Identify which cell holds the provided text, then report its [X, Y] central coordinate. 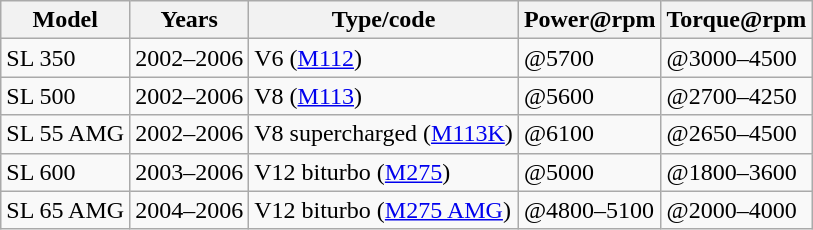
@5600 [590, 96]
SL 500 [66, 96]
V8 supercharged (M113K) [384, 134]
@6100 [590, 134]
Type/code [384, 20]
@2650–4500 [736, 134]
SL 65 AMG [66, 210]
V6 (M112) [384, 58]
SL 350 [66, 58]
Model [66, 20]
Torque@rpm [736, 20]
V8 (M113) [384, 96]
2003–2006 [190, 172]
SL 600 [66, 172]
V12 biturbo (M275 AMG) [384, 210]
V12 biturbo (M275) [384, 172]
2004–2006 [190, 210]
Years [190, 20]
@4800–5100 [590, 210]
@2700–4250 [736, 96]
@5700 [590, 58]
SL 55 AMG [66, 134]
@1800–3600 [736, 172]
@2000–4000 [736, 210]
@3000–4500 [736, 58]
Power@rpm [590, 20]
@5000 [590, 172]
